Determine the (X, Y) coordinate at the center of the cell enclosing the given text.  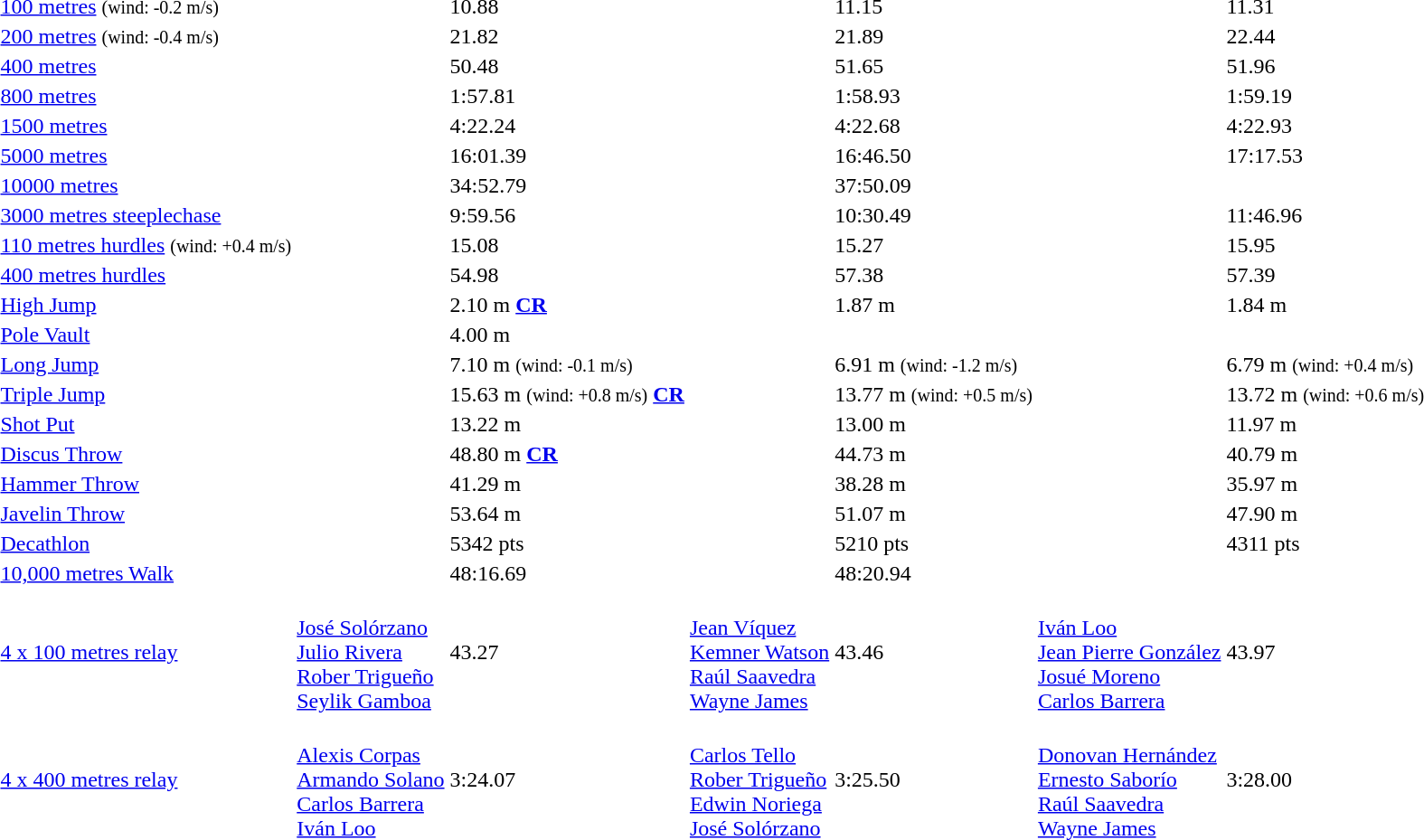
7.10 m (wind: -0.1 m/s) (567, 364)
1:57.81 (567, 96)
57.38 (934, 275)
13.22 m (567, 424)
54.98 (567, 275)
43.27 (567, 652)
15.63 m (wind: +0.8 m/s) CR (567, 394)
Iván Loo Jean Pierre González Josué Moreno Carlos Barrera (1129, 652)
4.00 m (567, 335)
5210 pts (934, 543)
44.73 m (934, 454)
9:59.56 (567, 215)
15.08 (567, 245)
34:52.79 (567, 185)
15.27 (934, 245)
50.48 (567, 66)
48.80 m CR (567, 454)
53.64 m (567, 514)
38.28 m (934, 484)
2.10 m CR (567, 305)
4:22.68 (934, 126)
16:46.50 (934, 156)
51.65 (934, 66)
Jean Víquez Kemner Watson Raúl Saavedra Wayne James (759, 652)
41.29 m (567, 484)
4:22.24 (567, 126)
1.87 m (934, 305)
13.77 m (wind: +0.5 m/s) (934, 394)
21.82 (567, 36)
José Solórzano Julio Rivera Rober Trigueño Seylik Gamboa (371, 652)
43.46 (934, 652)
13.00 m (934, 424)
5342 pts (567, 543)
51.07 m (934, 514)
6.91 m (wind: -1.2 m/s) (934, 364)
48:20.94 (934, 573)
16:01.39 (567, 156)
37:50.09 (934, 185)
10:30.49 (934, 215)
21.89 (934, 36)
1:58.93 (934, 96)
48:16.69 (567, 573)
